Pinpoint the cell where the given text exists, returning its [x, y] midpoint coordinate. 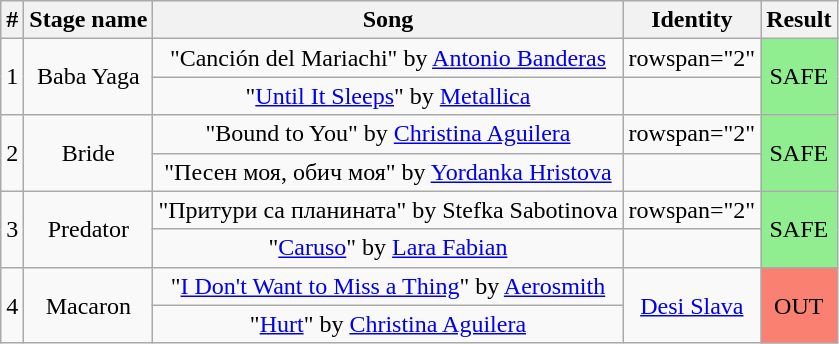
1 [12, 77]
"Until It Sleeps" by Metallica [388, 96]
"Canción del Mariachi" by Antonio Banderas [388, 58]
"Hurt" by Christina Aguilera [388, 324]
OUT [799, 305]
"Притури са планината" by Stefka Sabotinova [388, 210]
"Песен моя, обич моя" by Yordanka Hristova [388, 172]
"Caruso" by Lara Fabian [388, 248]
"Bound to You" by Christina Aguilera [388, 134]
Stage name [88, 20]
Bride [88, 153]
Macaron [88, 305]
3 [12, 229]
Baba Yaga [88, 77]
Song [388, 20]
Desi Slava [692, 305]
4 [12, 305]
2 [12, 153]
Identity [692, 20]
Predator [88, 229]
# [12, 20]
"I Don't Want to Miss a Thing" by Aerosmith [388, 286]
Result [799, 20]
